Capture the cell that displays the provided text and extract its (x, y) central coordinate. 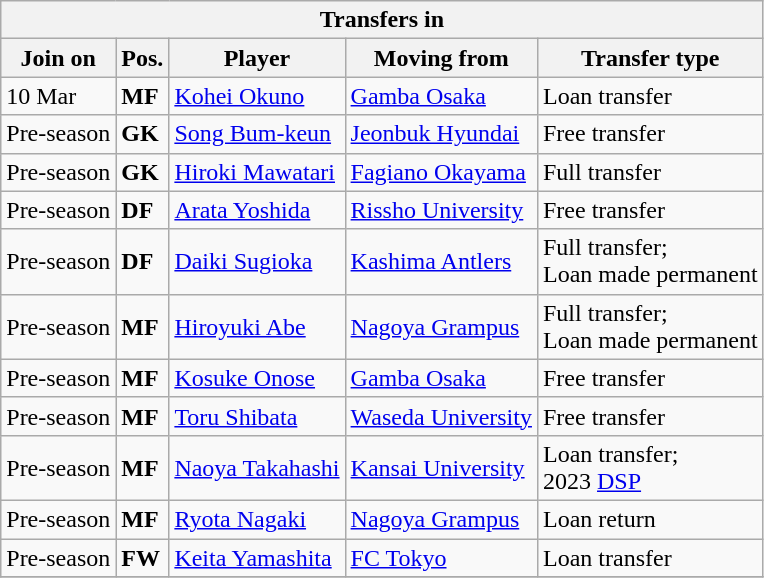
Naoya Takahashi (257, 468)
Kohei Okuno (257, 96)
Song Bum-keun (257, 134)
Loan return (650, 519)
Waseda University (441, 416)
Transfer type (650, 58)
Jeonbuk Hyundai (441, 134)
FC Tokyo (441, 557)
Moving from (441, 58)
Hiroki Mawatari (257, 172)
Kashima Antlers (441, 262)
Hiroyuki Abe (257, 326)
Keita Yamashita (257, 557)
Transfers in (382, 20)
Join on (58, 58)
Rissho University (441, 210)
Arata Yoshida (257, 210)
Kansai University (441, 468)
Toru Shibata (257, 416)
Fagiano Okayama (441, 172)
Loan transfer; 2023 DSP (650, 468)
Player (257, 58)
Kosuke Onose (257, 378)
Pos. (142, 58)
Daiki Sugioka (257, 262)
FW (142, 557)
Full transfer (650, 172)
10 Mar (58, 96)
Ryota Nagaki (257, 519)
